For the text-containing cell, return its midpoint in [X, Y] coordinate format. 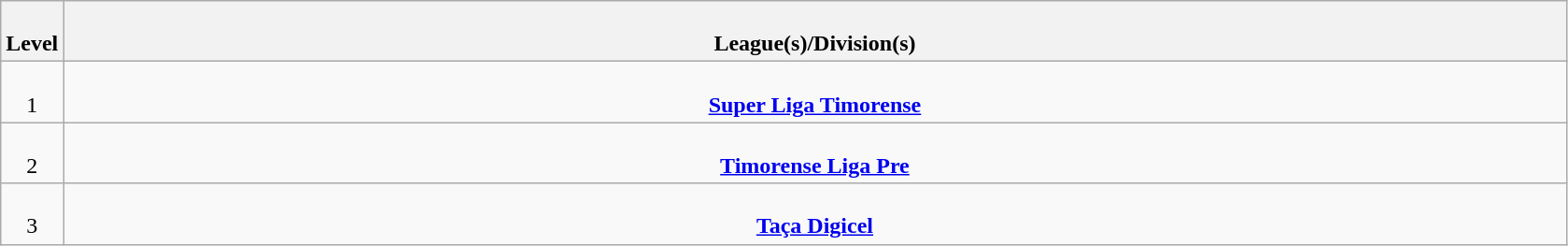
Level [32, 32]
Taça Digicel [814, 213]
Super Liga Timorense [814, 92]
3 [32, 213]
Timorense Liga Pre [814, 153]
2 [32, 153]
League(s)/Division(s) [814, 32]
1 [32, 92]
